Determine the (X, Y) coordinate at the center of the cell enclosing the given text.  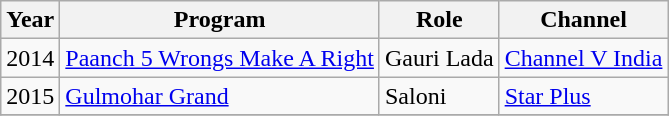
Program (220, 20)
Saloni (439, 96)
Channel V India (584, 58)
Channel (584, 20)
Role (439, 20)
Gulmohar Grand (220, 96)
Gauri Lada (439, 58)
2014 (30, 58)
Paanch 5 Wrongs Make A Right (220, 58)
Star Plus (584, 96)
2015 (30, 96)
Year (30, 20)
